Detect which cell encompasses the target text, then output its (x, y) center coordinate. 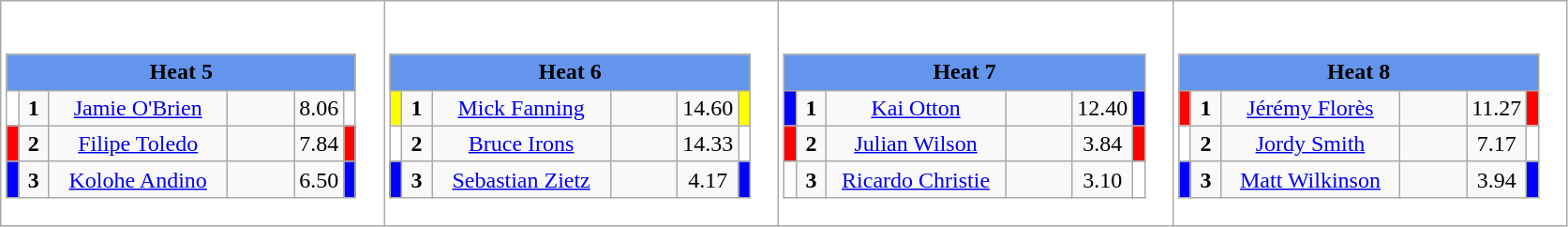
12.40 (1102, 108)
Heat 8 1 Jérémy Florès 11.27 2 Jordy Smith 7.17 3 Matt Wilkinson 3.94 (1370, 113)
Kolohe Andino (139, 179)
3.84 (1102, 144)
11.27 (1497, 108)
Jordy Smith (1310, 144)
Jamie O'Brien (139, 108)
8.06 (319, 108)
Heat 6 1 Mick Fanning 14.60 2 Bruce Irons 14.33 3 Sebastian Zietz 4.17 (581, 113)
Julian Wilson (917, 144)
Heat 8 (1359, 72)
Heat 5 1 Jamie O'Brien 8.06 2 Filipe Toledo 7.84 3 Kolohe Andino 6.50 (193, 113)
Filipe Toledo (139, 144)
Heat 7 1 Kai Otton 12.40 2 Julian Wilson 3.84 3 Ricardo Christie 3.10 (977, 113)
Heat 6 (570, 72)
14.60 (709, 108)
Ricardo Christie (917, 179)
4.17 (709, 179)
3.94 (1497, 179)
Sebastian Zietz (521, 179)
Matt Wilkinson (1310, 179)
7.84 (319, 144)
Heat 5 (181, 72)
Mick Fanning (521, 108)
3.10 (1102, 179)
14.33 (709, 144)
Heat 7 (964, 72)
Bruce Irons (521, 144)
Jérémy Florès (1310, 108)
7.17 (1497, 144)
6.50 (319, 179)
Kai Otton (917, 108)
